Detect which cell encompasses the target text, then output its [x, y] center coordinate. 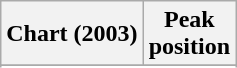
Peakposition [189, 34]
Chart (2003) [72, 34]
